Provide the (x, y) coordinate of the cell's center where the given text is located.  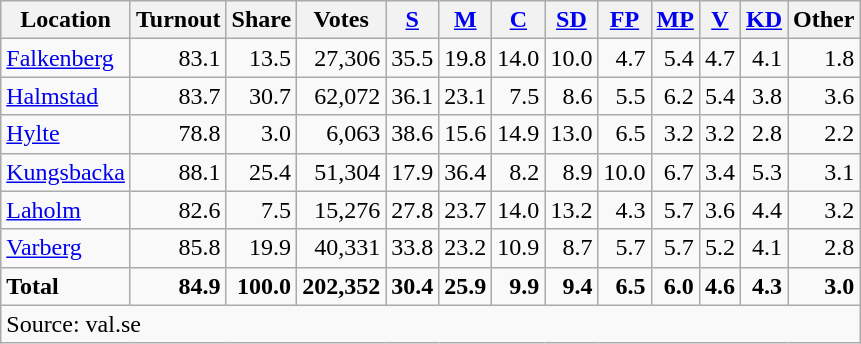
Laholm (66, 210)
KD (764, 20)
5.3 (764, 172)
8.2 (518, 172)
1.8 (824, 58)
19.9 (262, 248)
78.8 (178, 134)
36.1 (412, 96)
5.2 (720, 248)
36.4 (466, 172)
M (466, 20)
10.9 (518, 248)
84.9 (178, 286)
4.4 (764, 210)
13.0 (572, 134)
13.5 (262, 58)
8.9 (572, 172)
2.2 (824, 134)
100.0 (262, 286)
82.6 (178, 210)
25.9 (466, 286)
83.7 (178, 96)
Source: val.se (430, 324)
6.7 (675, 172)
23.7 (466, 210)
38.6 (412, 134)
83.1 (178, 58)
13.2 (572, 210)
23.1 (466, 96)
FP (624, 20)
17.9 (412, 172)
Location (66, 20)
Varberg (66, 248)
Share (262, 20)
88.1 (178, 172)
15,276 (342, 210)
27,306 (342, 58)
Other (824, 20)
Hylte (66, 134)
40,331 (342, 248)
9.9 (518, 286)
Falkenberg (66, 58)
3.4 (720, 172)
30.4 (412, 286)
33.8 (412, 248)
Halmstad (66, 96)
Turnout (178, 20)
3.1 (824, 172)
3.8 (764, 96)
51,304 (342, 172)
Kungsbacka (66, 172)
19.8 (466, 58)
5.5 (624, 96)
85.8 (178, 248)
30.7 (262, 96)
35.5 (412, 58)
Total (66, 286)
6.0 (675, 286)
6,063 (342, 134)
27.8 (412, 210)
9.4 (572, 286)
62,072 (342, 96)
8.7 (572, 248)
S (412, 20)
SD (572, 20)
Votes (342, 20)
202,352 (342, 286)
MP (675, 20)
14.9 (518, 134)
8.6 (572, 96)
25.4 (262, 172)
4.6 (720, 286)
6.2 (675, 96)
23.2 (466, 248)
C (518, 20)
15.6 (466, 134)
V (720, 20)
